Detect which cell encompasses the target text, then output its (x, y) center coordinate. 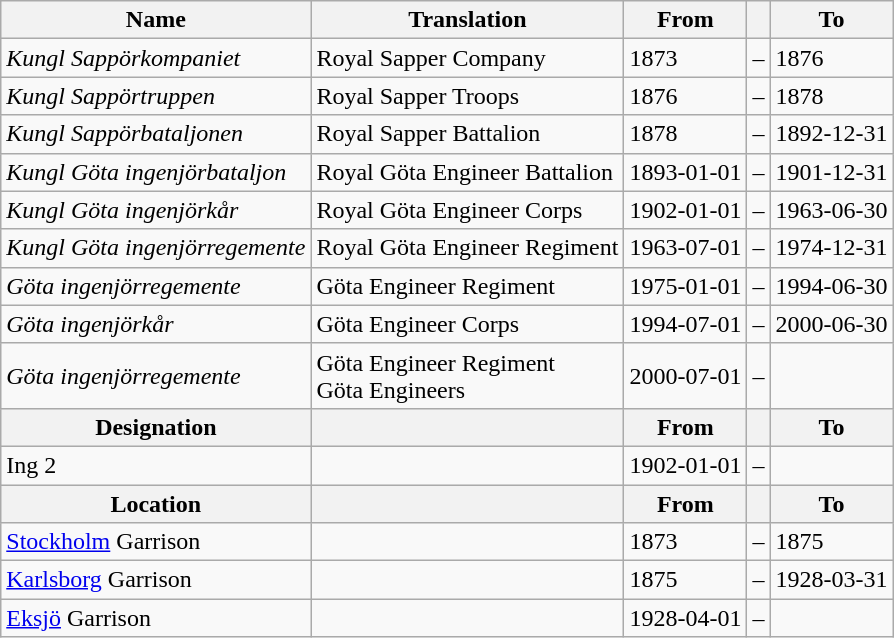
2000-06-30 (832, 324)
1974-12-31 (832, 248)
Kungl Sappörbataljonen (156, 134)
1975-01-01 (686, 286)
Royal Göta Engineer Battalion (468, 172)
1928-03-31 (832, 580)
Name (156, 20)
Göta Engineer Regiment (468, 286)
1994-07-01 (686, 324)
1963-06-30 (832, 210)
Royal Sapper Battalion (468, 134)
Göta Engineer RegimentGöta Engineers (468, 376)
1893-01-01 (686, 172)
Royal Göta Engineer Corps (468, 210)
Royal Sapper Troops (468, 96)
Kungl Göta ingenjörkår (156, 210)
Kungl Göta ingenjörregemente (156, 248)
Göta ingenjörkår (156, 324)
Ing 2 (156, 465)
Göta Engineer Corps (468, 324)
1928-04-01 (686, 618)
Kungl Sappörtruppen (156, 96)
Karlsborg Garrison (156, 580)
Royal Sapper Company (468, 58)
Eksjö Garrison (156, 618)
Stockholm Garrison (156, 542)
Royal Göta Engineer Regiment (468, 248)
Kungl Göta ingenjörbataljon (156, 172)
Location (156, 503)
1901-12-31 (832, 172)
1994-06-30 (832, 286)
Designation (156, 427)
1892-12-31 (832, 134)
1963-07-01 (686, 248)
Kungl Sappörkompaniet (156, 58)
2000-07-01 (686, 376)
Translation (468, 20)
